Pinpoint the cell where the given text exists, returning its (X, Y) midpoint coordinate. 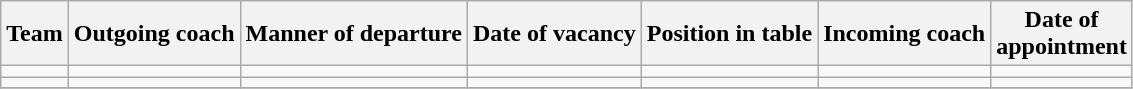
Manner of departure (354, 34)
Team (35, 34)
Outgoing coach (154, 34)
Incoming coach (904, 34)
Position in table (729, 34)
Date ofappointment (1062, 34)
Date of vacancy (555, 34)
